Return (X, Y) of the center of cell containing provided text 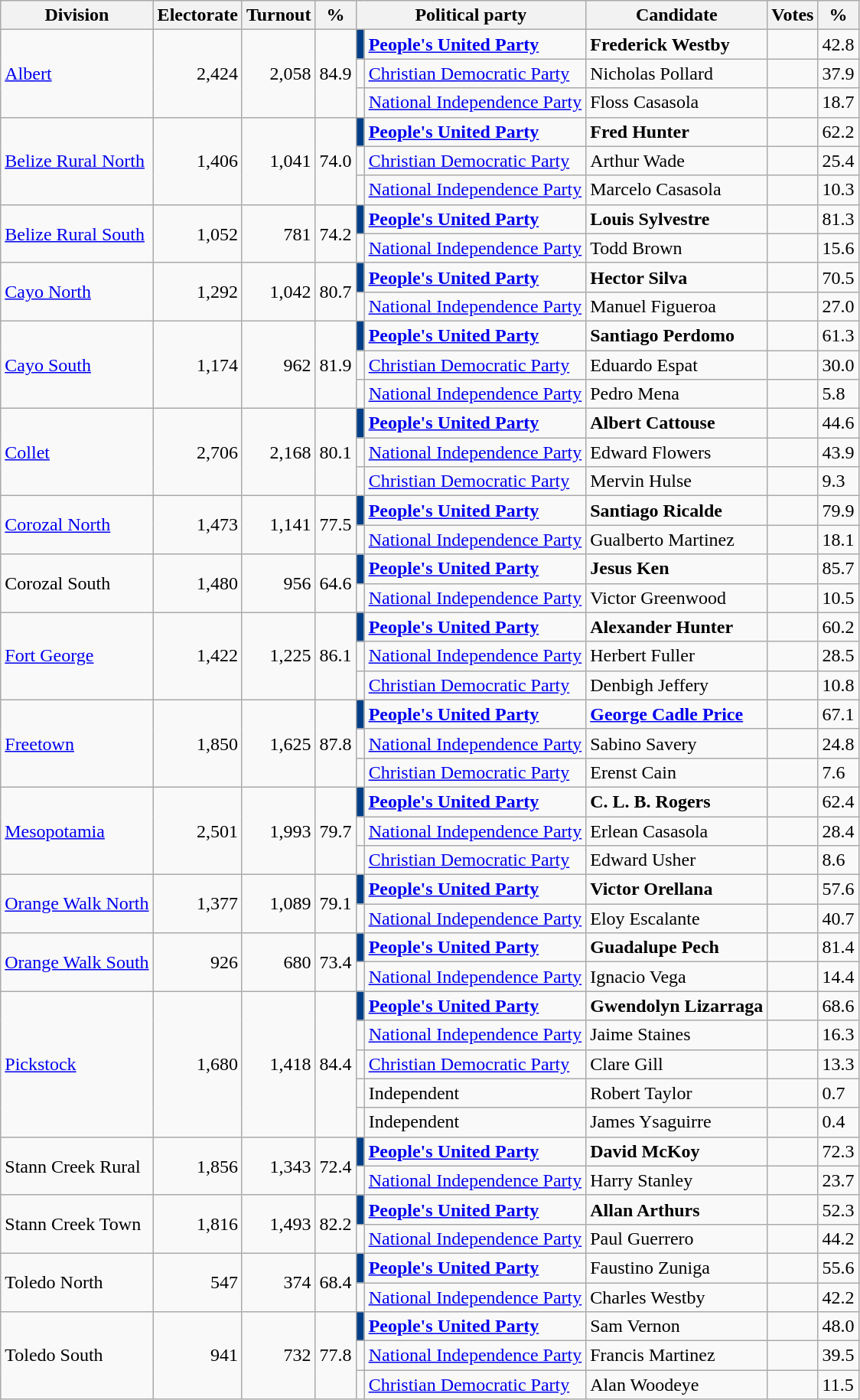
Manuel Figueroa (676, 306)
73.4 (335, 962)
0.4 (839, 1122)
Victor Greenwood (676, 598)
81.9 (335, 364)
42.2 (839, 1297)
Collet (77, 452)
Faustino Zuniga (676, 1268)
9.3 (839, 481)
Victor Orellana (676, 889)
48.0 (839, 1327)
1,625 (279, 743)
Arthur Wade (676, 161)
Albert Cattouse (676, 423)
18.1 (839, 540)
79.7 (335, 831)
77.8 (335, 1356)
18.7 (839, 103)
15.6 (839, 248)
Belize Rural South (77, 233)
55.6 (839, 1268)
81.4 (839, 948)
956 (279, 583)
Herbert Fuller (676, 656)
Alan Woodeye (676, 1385)
1,493 (279, 1224)
28.5 (839, 656)
10.3 (839, 190)
85.7 (839, 569)
547 (197, 1282)
Guadalupe Pech (676, 948)
0.7 (839, 1093)
60.2 (839, 627)
Allan Arthurs (676, 1209)
941 (197, 1356)
1,042 (279, 292)
Turnout (279, 15)
Fort George (77, 656)
62.4 (839, 801)
1,343 (279, 1166)
Edward Flowers (676, 452)
37.9 (839, 73)
70.5 (839, 277)
1,292 (197, 292)
Santiago Ricalde (676, 511)
28.4 (839, 831)
1,993 (279, 831)
George Cadle Price (676, 714)
44.6 (839, 423)
Cayo South (77, 364)
Electorate (197, 15)
Erenst Cain (676, 772)
Pedro Mena (676, 394)
1,225 (279, 656)
68.6 (839, 1006)
42.8 (839, 44)
1,174 (197, 364)
25.4 (839, 161)
Corozal South (77, 583)
1,422 (197, 656)
1,141 (279, 525)
Nicholas Pollard (676, 73)
1,406 (197, 161)
52.3 (839, 1209)
79.1 (335, 904)
Orange Walk South (77, 962)
5.8 (839, 394)
David McKoy (676, 1151)
781 (279, 233)
1,377 (197, 904)
10.5 (839, 598)
Jaime Staines (676, 1035)
Edward Usher (676, 860)
926 (197, 962)
1,850 (197, 743)
1,480 (197, 583)
Gwendolyn Lizarraga (676, 1006)
1,041 (279, 161)
62.2 (839, 132)
Cayo North (77, 292)
80.7 (335, 292)
Toledo North (77, 1282)
Floss Casasola (676, 103)
10.8 (839, 685)
Toledo South (77, 1356)
Fred Hunter (676, 132)
962 (279, 364)
1,473 (197, 525)
Candidate (676, 15)
Sabino Savery (676, 743)
77.5 (335, 525)
64.6 (335, 583)
1,856 (197, 1166)
84.4 (335, 1064)
1,418 (279, 1064)
82.2 (335, 1224)
2,168 (279, 452)
Freetown (77, 743)
Eduardo Espat (676, 365)
Louis Sylvestre (676, 219)
Paul Guerrero (676, 1238)
Denbigh Jeffery (676, 685)
13.3 (839, 1064)
Ignacio Vega (676, 977)
Jesus Ken (676, 569)
Pickstock (77, 1064)
39.5 (839, 1356)
27.0 (839, 306)
74.0 (335, 161)
1,052 (197, 233)
Division (77, 15)
Robert Taylor (676, 1093)
680 (279, 962)
79.9 (839, 511)
Sam Vernon (676, 1327)
67.1 (839, 714)
1,680 (197, 1064)
Erlean Casasola (676, 831)
68.4 (335, 1282)
87.8 (335, 743)
Charles Westby (676, 1297)
1,816 (197, 1224)
2,424 (197, 73)
Mervin Hulse (676, 481)
16.3 (839, 1035)
7.6 (839, 772)
24.8 (839, 743)
Alexander Hunter (676, 627)
Corozal North (77, 525)
44.2 (839, 1238)
57.6 (839, 889)
8.6 (839, 860)
Marcelo Casasola (676, 190)
Gualberto Martinez (676, 540)
1,089 (279, 904)
Albert (77, 73)
23.7 (839, 1180)
84.9 (335, 73)
74.2 (335, 233)
2,706 (197, 452)
81.3 (839, 219)
14.4 (839, 977)
43.9 (839, 452)
61.3 (839, 335)
374 (279, 1282)
Votes (793, 15)
11.5 (839, 1385)
2,058 (279, 73)
Frederick Westby (676, 44)
Todd Brown (676, 248)
Belize Rural North (77, 161)
Stann Creek Rural (77, 1166)
86.1 (335, 656)
40.7 (839, 919)
Harry Stanley (676, 1180)
30.0 (839, 365)
James Ysaguirre (676, 1122)
Francis Martinez (676, 1356)
C. L. B. Rogers (676, 801)
732 (279, 1356)
Orange Walk North (77, 904)
Clare Gill (676, 1064)
72.4 (335, 1166)
Stann Creek Town (77, 1224)
72.3 (839, 1151)
Mesopotamia (77, 831)
80.1 (335, 452)
Political party (471, 15)
Hector Silva (676, 277)
2,501 (197, 831)
Eloy Escalante (676, 919)
Santiago Perdomo (676, 335)
